Find where the given text appears and provide that cell's center as (x, y) coordinate. 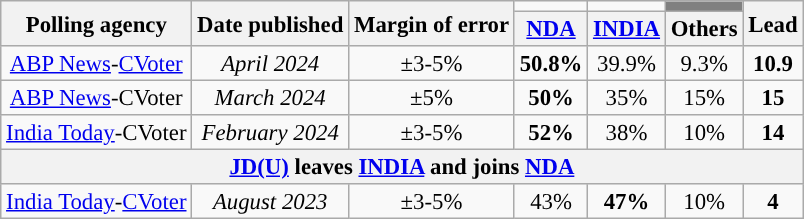
14 (773, 132)
50.8% (550, 64)
NDA (550, 30)
Margin of error (432, 24)
INDIA (627, 30)
9.3% (704, 64)
March 2024 (270, 98)
Others (704, 30)
April 2024 (270, 64)
15% (704, 98)
39.9% (627, 64)
Lead (773, 24)
15 (773, 98)
4 (773, 202)
35% (627, 98)
47% (627, 202)
February 2024 (270, 132)
50% (550, 98)
JD(U) leaves INDIA and joins NDA (402, 168)
10.9 (773, 64)
Date published (270, 24)
August 2023 (270, 202)
38% (627, 132)
52% (550, 132)
43% (550, 202)
±5% (432, 98)
Polling agency (96, 24)
